For the text-containing cell, return its midpoint in (x, y) coordinate format. 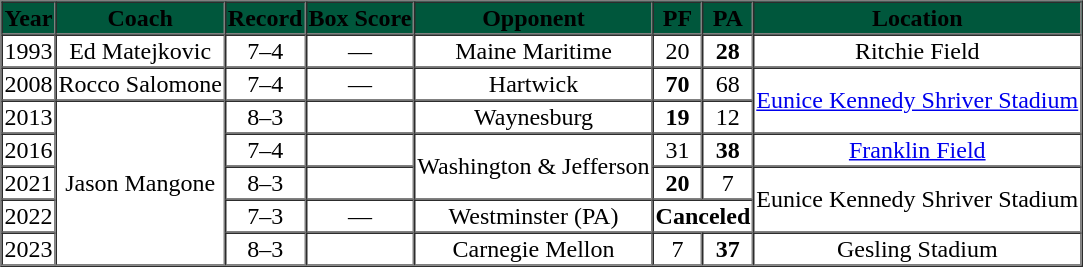
Opponent (533, 18)
37 (728, 248)
12 (728, 116)
2023 (29, 248)
1993 (29, 50)
2008 (29, 84)
70 (678, 84)
Franklin Field (917, 150)
2013 (29, 116)
Canceled (704, 216)
2022 (29, 216)
Rocco Salomone (140, 84)
Box Score (360, 18)
31 (678, 150)
2021 (29, 182)
Year (29, 18)
Hartwick (533, 84)
68 (728, 84)
Waynesburg (533, 116)
Coach (140, 18)
Maine Maritime (533, 50)
19 (678, 116)
Location (917, 18)
Carnegie Mellon (533, 248)
Washington & Jefferson (533, 167)
Record (266, 18)
PF (678, 18)
38 (728, 150)
Ed Matejkovic (140, 50)
28 (728, 50)
Westminster (PA) (533, 216)
PA (728, 18)
Gesling Stadium (917, 248)
2016 (29, 150)
Ritchie Field (917, 50)
Jason Mangone (140, 182)
7–3 (266, 216)
